Return the (x, y) coordinate for the center point of the cell that contains the specified text.  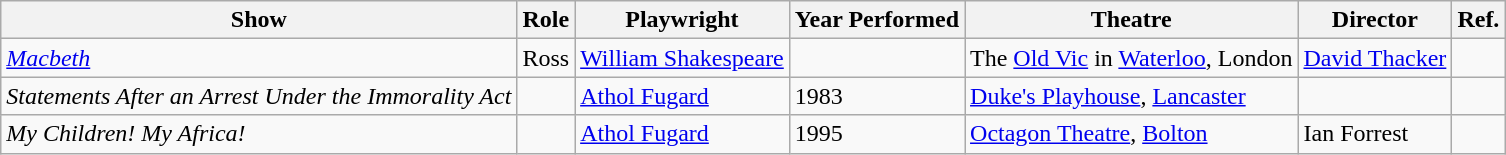
Year Performed (876, 20)
1983 (876, 96)
The Old Vic in Waterloo, London (1132, 58)
Macbeth (259, 58)
Theatre (1132, 20)
Ross (546, 58)
Playwright (682, 20)
Octagon Theatre, Bolton (1132, 134)
Statements After an Arrest Under the Immorality Act (259, 96)
Show (259, 20)
My Children! My Africa! (259, 134)
Duke's Playhouse, Lancaster (1132, 96)
Role (546, 20)
Director (1375, 20)
Ian Forrest (1375, 134)
Ref. (1478, 20)
1995 (876, 134)
William Shakespeare (682, 58)
David Thacker (1375, 58)
